Detect which cell encompasses the target text, then output its (X, Y) center coordinate. 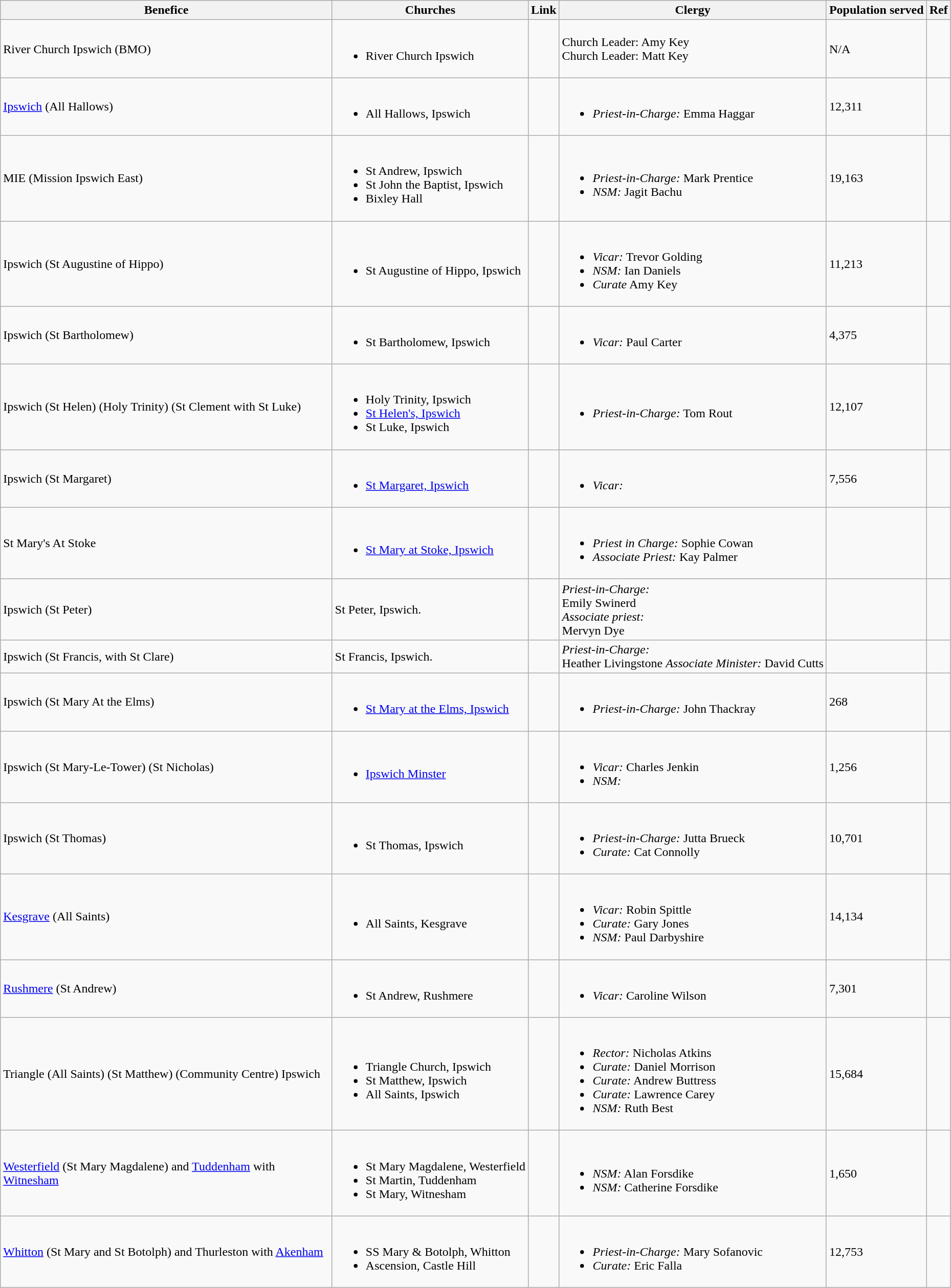
Whitton (St Mary and St Botolph) and Thurleston with Akenham (167, 1252)
Church Leader: Amy KeyChurch Leader: Matt Key (693, 49)
Vicar: (693, 479)
Priest-in-Charge: John Thackray (693, 702)
Vicar: Robin SpittleCurate: Gary JonesNSM: Paul Darbyshire (693, 917)
Population served (876, 10)
Kesgrave (All Saints) (167, 917)
Clergy (693, 10)
19,163 (876, 178)
Vicar: Charles JenkinNSM: (693, 767)
7,556 (876, 479)
Westerfield (St Mary Magdalene) and Tuddenham with Witnesham (167, 1173)
St Mary Magdalene, WesterfieldSt Martin, TuddenhamSt Mary, Witnesham (430, 1173)
Holy Trinity, IpswichSt Helen's, IpswichSt Luke, Ipswich (430, 407)
Rector: Nicholas AtkinsCurate: Daniel MorrisonCurate: Andrew ButtressCurate: Lawrence CareyNSM: Ruth Best (693, 1074)
1,256 (876, 767)
Triangle (All Saints) (St Matthew) (Community Centre) Ipswich (167, 1074)
Triangle Church, IpswichSt Matthew, IpswichAll Saints, Ipswich (430, 1074)
Ipswich (St Mary At the Elms) (167, 702)
River Church Ipswich (430, 49)
St Mary at Stoke, Ipswich (430, 543)
Ipswich (St Margaret) (167, 479)
St Andrew, IpswichSt John the Baptist, IpswichBixley Hall (430, 178)
Priest-in-Charge: Mark PrenticeNSM: Jagit Bachu (693, 178)
7,301 (876, 989)
12,107 (876, 407)
St Bartholomew, Ipswich (430, 335)
11,213 (876, 264)
NSM: Alan ForsdikeNSM: Catherine Forsdike (693, 1173)
St Margaret, Ipswich (430, 479)
St Andrew, Rushmere (430, 989)
12,753 (876, 1252)
N/A (876, 49)
Benefice (167, 10)
Priest-in-Charge: Mary SofanovicCurate: Eric Falla (693, 1252)
Vicar: Trevor GoldingNSM: Ian DanielsCurate Amy Key (693, 264)
Ipswich (St Bartholomew) (167, 335)
1,650 (876, 1173)
Vicar: Caroline Wilson (693, 989)
Priest-in-Charge:Emily SwinerdAssociate priest:Mervyn Dye (693, 609)
St Augustine of Hippo, Ipswich (430, 264)
MIE (Mission Ipswich East) (167, 178)
Ipswich (St Helen) (Holy Trinity) (St Clement with St Luke) (167, 407)
Link (544, 10)
St Peter, Ipswich. (430, 609)
All Saints, Kesgrave (430, 917)
Ipswich (St Thomas) (167, 839)
268 (876, 702)
Ref (938, 10)
10,701 (876, 839)
Ipswich (St Peter) (167, 609)
Priest-in-Charge: Emma Haggar (693, 106)
St Mary at the Elms, Ipswich (430, 702)
Ipswich (All Hallows) (167, 106)
Priest-in-Charge: Tom Rout (693, 407)
15,684 (876, 1074)
Priest in Charge: Sophie CowanAssociate Priest: Kay Palmer (693, 543)
Ipswich (St Mary-Le-Tower) (St Nicholas) (167, 767)
Churches (430, 10)
SS Mary & Botolph, WhittonAscension, Castle Hill (430, 1252)
Priest-in-Charge:Heather Livingstone Associate Minister: David Cutts (693, 657)
Ipswich (St Augustine of Hippo) (167, 264)
14,134 (876, 917)
Priest-in-Charge: Jutta BrueckCurate: Cat Connolly (693, 839)
12,311 (876, 106)
St Francis, Ipswich. (430, 657)
All Hallows, Ipswich (430, 106)
River Church Ipswich (BMO) (167, 49)
Ipswich (St Francis, with St Clare) (167, 657)
4,375 (876, 335)
Rushmere (St Andrew) (167, 989)
Vicar: Paul Carter (693, 335)
St Thomas, Ipswich (430, 839)
Ipswich Minster (430, 767)
St Mary's At Stoke (167, 543)
